Determine the (x, y) coordinate at the center of the cell enclosing the given text.  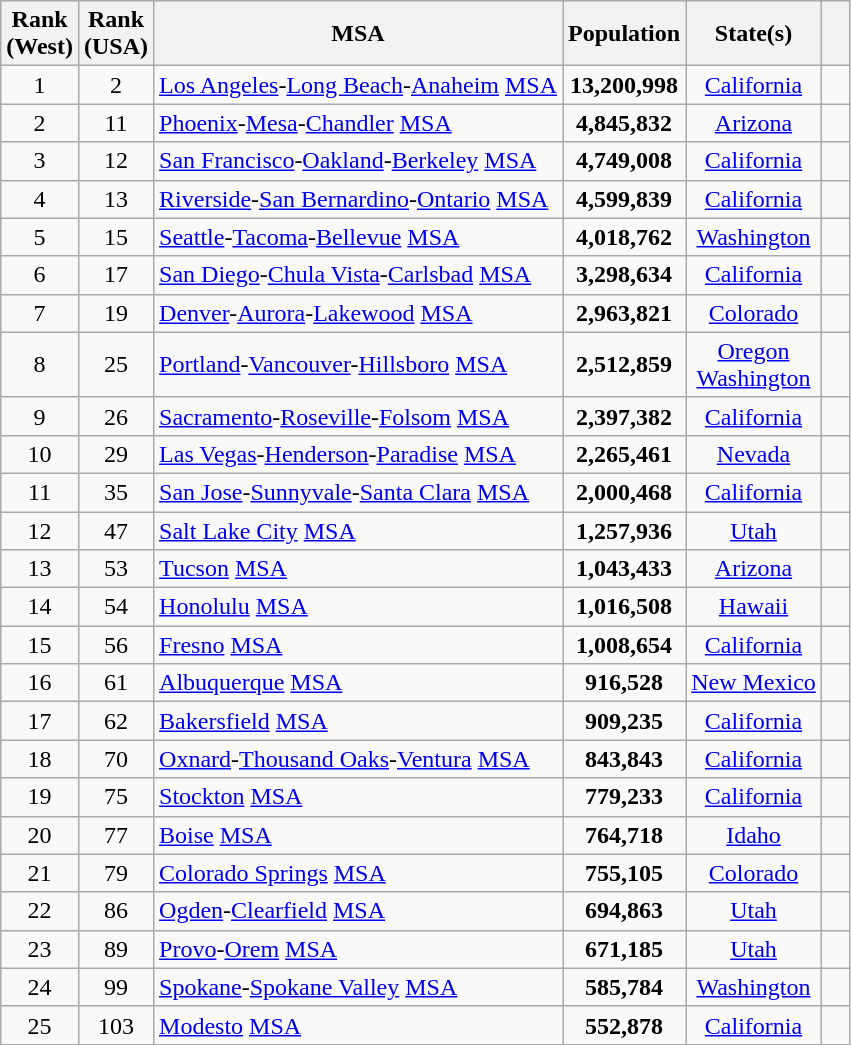
Los Angeles-Long Beach-Anaheim MSA (358, 85)
5 (40, 237)
Stockton MSA (358, 797)
2,963,821 (624, 313)
Boise MSA (358, 835)
14 (40, 607)
Tucson MSA (358, 569)
Idaho (754, 835)
State(s) (754, 34)
San Jose-Sunnyvale-Santa Clara MSA (358, 492)
909,235 (624, 721)
26 (116, 416)
62 (116, 721)
54 (116, 607)
764,718 (624, 835)
20 (40, 835)
Nevada (754, 454)
103 (116, 1025)
Ogden-Clearfield MSA (358, 911)
Albuquerque MSA (358, 683)
Oxnard-Thousand Oaks-Ventura MSA (358, 759)
779,233 (624, 797)
755,105 (624, 873)
4,018,762 (624, 237)
671,185 (624, 949)
1,257,936 (624, 531)
4,749,008 (624, 161)
24 (40, 987)
7 (40, 313)
47 (116, 531)
89 (116, 949)
Provo-Orem MSA (358, 949)
Riverside-San Bernardino-Ontario MSA (358, 199)
53 (116, 569)
585,784 (624, 987)
Las Vegas-Henderson-Paradise MSA (358, 454)
86 (116, 911)
56 (116, 645)
552,878 (624, 1025)
4,845,832 (624, 123)
1,008,654 (624, 645)
4 (40, 199)
Population (624, 34)
Bakersfield MSA (358, 721)
Rank(West) (40, 34)
9 (40, 416)
99 (116, 987)
San Diego-Chula Vista-Carlsbad MSA (358, 275)
Seattle-Tacoma-Bellevue MSA (358, 237)
2,512,859 (624, 364)
8 (40, 364)
3 (40, 161)
843,843 (624, 759)
MSA (358, 34)
1 (40, 85)
2,397,382 (624, 416)
77 (116, 835)
61 (116, 683)
29 (116, 454)
16 (40, 683)
694,863 (624, 911)
23 (40, 949)
79 (116, 873)
2,000,468 (624, 492)
Spokane-Spokane Valley MSA (358, 987)
10 (40, 454)
21 (40, 873)
Sacramento-Roseville-Folsom MSA (358, 416)
35 (116, 492)
Hawaii (754, 607)
13,200,998 (624, 85)
OregonWashington (754, 364)
6 (40, 275)
Colorado Springs MSA (358, 873)
Denver-Aurora-Lakewood MSA (358, 313)
22 (40, 911)
916,528 (624, 683)
Honolulu MSA (358, 607)
Portland-Vancouver-Hillsboro MSA (358, 364)
2,265,461 (624, 454)
San Francisco-Oakland-Berkeley MSA (358, 161)
Fresno MSA (358, 645)
75 (116, 797)
18 (40, 759)
70 (116, 759)
Phoenix-Mesa-Chandler MSA (358, 123)
Rank(USA) (116, 34)
4,599,839 (624, 199)
Salt Lake City MSA (358, 531)
Modesto MSA (358, 1025)
3,298,634 (624, 275)
1,043,433 (624, 569)
New Mexico (754, 683)
1,016,508 (624, 607)
